Locate the cell with the specified text and output its (X, Y) center coordinate. 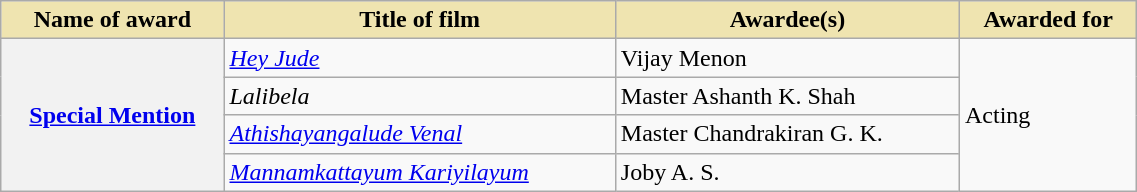
Hey Jude (420, 58)
Athishayangalude Venal (420, 134)
Name of award (112, 20)
Master Ashanth K. Shah (787, 96)
Lalibela (420, 96)
Mannamkattayum Kariyilayum (420, 172)
Awardee(s) (787, 20)
Joby A. S. (787, 172)
Title of film (420, 20)
Vijay Menon (787, 58)
Special Mention (112, 115)
Master Chandrakiran G. K. (787, 134)
Acting (1048, 115)
Awarded for (1048, 20)
